Return (X, Y) of the center of cell containing provided text 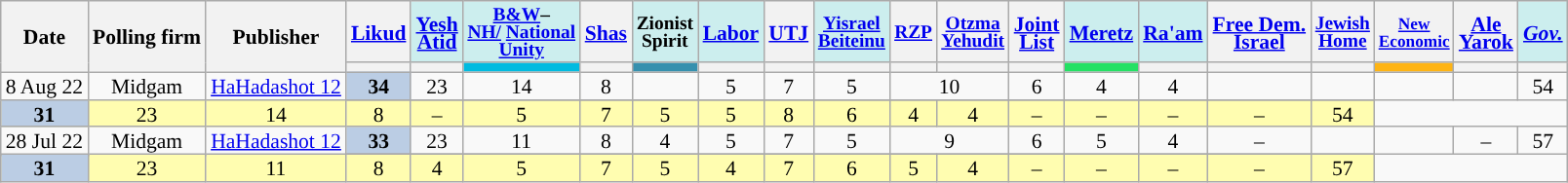
34 (378, 86)
RZP (914, 31)
8 Aug 22 (45, 86)
ZionistSpirit (665, 31)
JewishHome (1342, 31)
33 (378, 141)
Date (45, 37)
9 (950, 141)
YeshAtid (437, 31)
Publisher (276, 37)
Ra'am (1172, 31)
AleYarok (1486, 31)
Labor (731, 31)
Shas (607, 31)
Polling firm (146, 37)
YisraelBeiteinu (851, 31)
Free Dem.Israel (1260, 31)
NewEconomic (1414, 31)
B&W–NH/ NationalUnity (522, 31)
10 (950, 86)
JointList (1038, 31)
28 Jul 22 (45, 141)
Meretz (1102, 31)
UTJ (788, 31)
OtzmaYehudit (973, 31)
Likud (378, 31)
Gov. (1543, 31)
